Determine the (X, Y) coordinate at the center of the cell enclosing the given text.  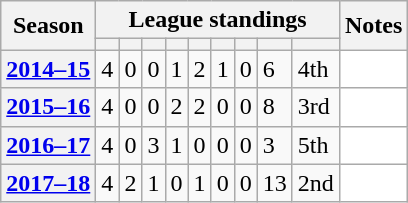
4th (316, 69)
2017–18 (48, 183)
3rd (316, 107)
2014–15 (48, 69)
8 (274, 107)
2016–17 (48, 145)
6 (274, 69)
13 (274, 183)
2015–16 (48, 107)
5th (316, 145)
League standings (218, 20)
Notes (373, 26)
Season (48, 26)
2nd (316, 183)
